Locate the cell with the specified text and output its (x, y) center coordinate. 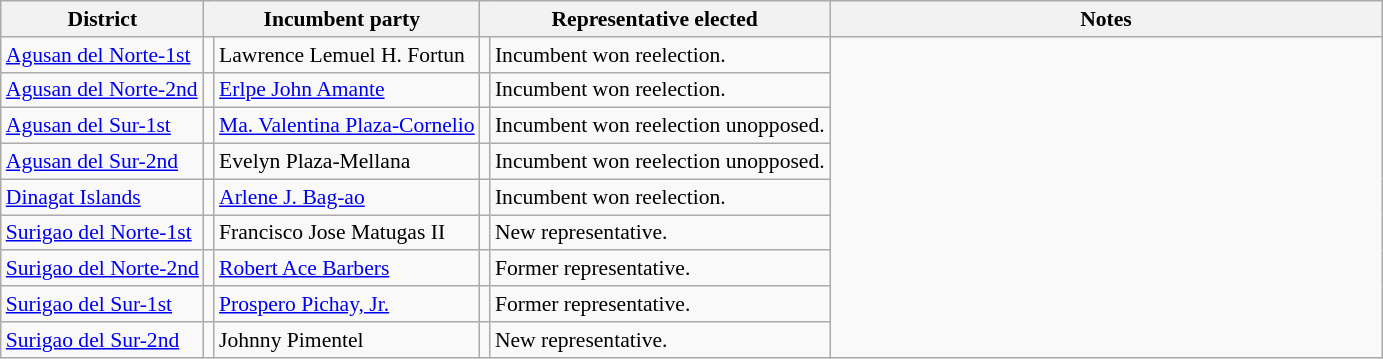
Arlene J. Bag-ao (347, 197)
Ma. Valentina Plaza-Cornelio (347, 126)
Evelyn Plaza-Mellana (347, 162)
Prospero Pichay, Jr. (347, 304)
Surigao del Sur-1st (102, 304)
Surigao del Norte-2nd (102, 269)
Johnny Pimentel (347, 340)
Agusan del Sur-1st (102, 126)
Agusan del Norte-1st (102, 55)
Surigao del Sur-2nd (102, 340)
District (102, 19)
Agusan del Norte-2nd (102, 90)
Agusan del Sur-2nd (102, 162)
Francisco Jose Matugas II (347, 233)
Lawrence Lemuel H. Fortun (347, 55)
Representative elected (655, 19)
Surigao del Norte-1st (102, 233)
Dinagat Islands (102, 197)
Incumbent party (342, 19)
Notes (1106, 19)
Erlpe John Amante (347, 90)
Robert Ace Barbers (347, 269)
